Detect which cell encompasses the target text, then output its (x, y) center coordinate. 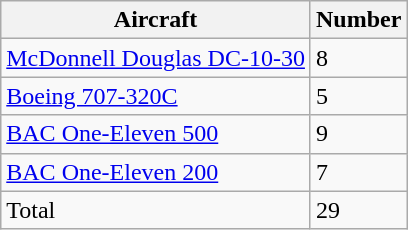
BAC One-Eleven 200 (156, 172)
9 (358, 134)
8 (358, 58)
Aircraft (156, 20)
BAC One-Eleven 500 (156, 134)
7 (358, 172)
McDonnell Douglas DC-10-30 (156, 58)
Number (358, 20)
29 (358, 210)
5 (358, 96)
Boeing 707-320C (156, 96)
Total (156, 210)
